Scan for the cell matching the given text and deliver its (X, Y) coordinate at center. 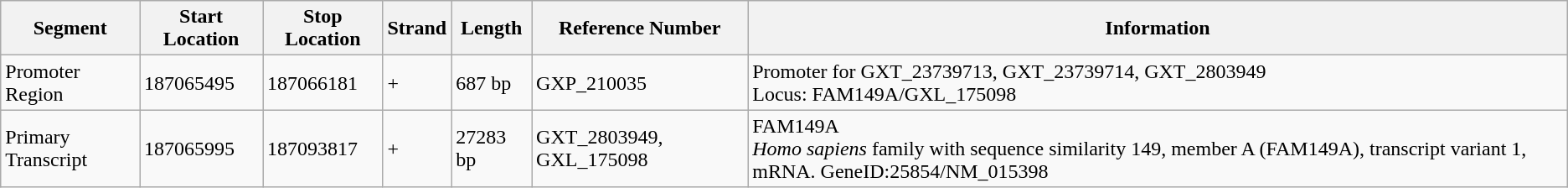
Strand (417, 29)
Segment (70, 29)
27283 bp (492, 149)
Information (1158, 29)
Primary Transcript (70, 149)
FAM149AHomo sapiens family with sequence similarity 149, member A (FAM149A), transcript variant 1, mRNA. GeneID:25854/NM_015398 (1158, 149)
187066181 (323, 82)
Length (492, 29)
187065995 (201, 149)
187093817 (323, 149)
Stop Location (323, 29)
687 bp (492, 82)
Reference Number (640, 29)
187065495 (201, 82)
Promoter Region (70, 82)
GXP_210035 (640, 82)
Start Location (201, 29)
GXT_2803949, GXL_175098 (640, 149)
Promoter for GXT_23739713, GXT_23739714, GXT_2803949Locus: FAM149A/GXL_175098 (1158, 82)
